Provide the (X, Y) coordinate of the cell's center where the given text is located.  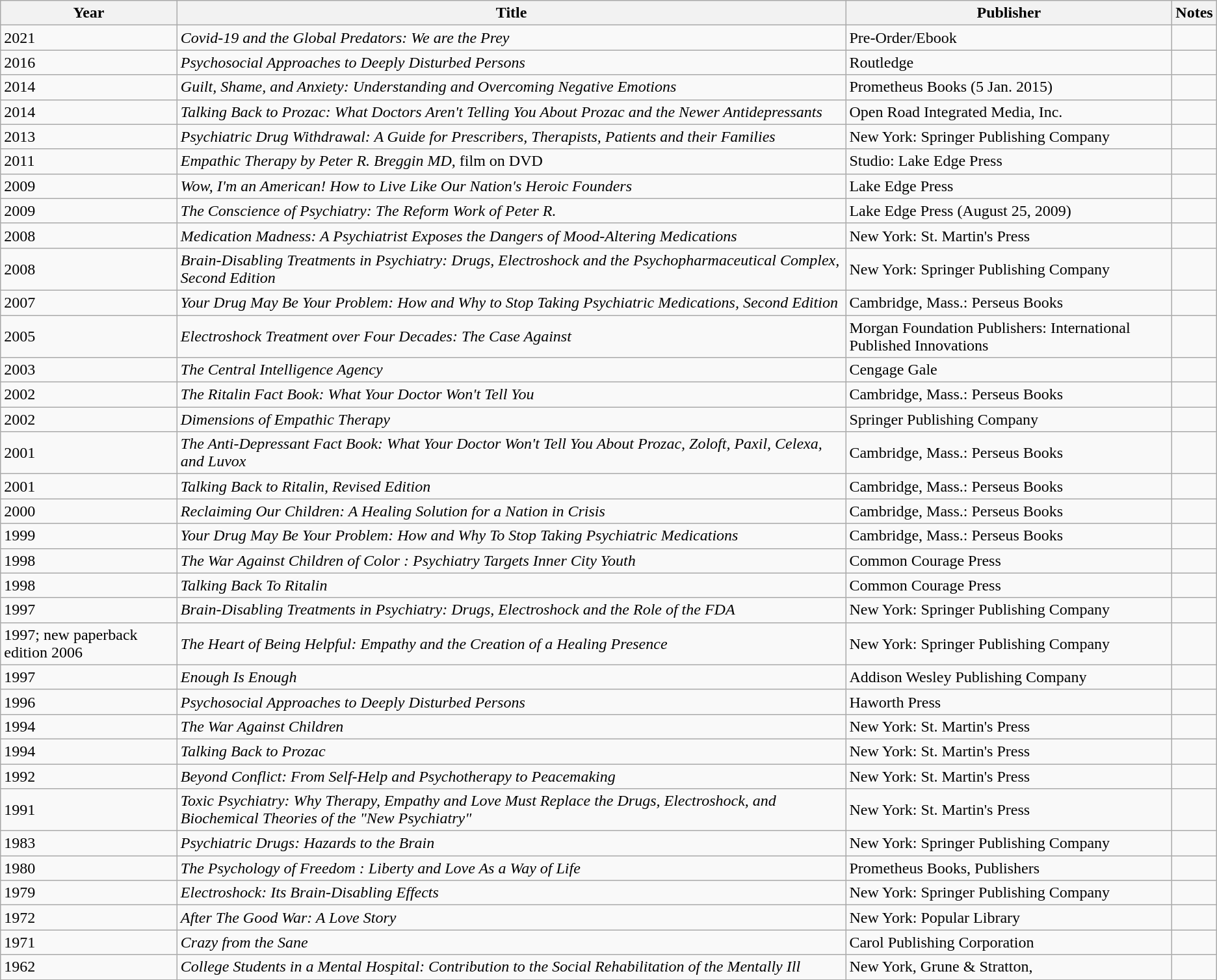
1972 (89, 918)
Dimensions of Empathic Therapy (511, 419)
Talking Back to Prozac (511, 751)
Wow, I'm an American! How to Live Like Our Nation's Heroic Founders (511, 186)
Electroshock Treatment over Four Decades: The Case Against (511, 336)
Prometheus Books, Publishers (1009, 868)
Toxic Psychiatry: Why Therapy, Empathy and Love Must Replace the Drugs, Electroshock, and Biochemical Theories of the "New Psychiatry" (511, 810)
Brain-Disabling Treatments in Psychiatry: Drugs, Electroshock and the Role of the FDA (511, 610)
1983 (89, 843)
Covid-19 and the Global Predators: We are the Prey (511, 38)
Addison Wesley Publishing Company (1009, 677)
2016 (89, 62)
Title (511, 13)
Electroshock: Its Brain-Disabling Effects (511, 893)
1962 (89, 967)
Cengage Gale (1009, 370)
Routledge (1009, 62)
1997; new paperback edition 2006 (89, 644)
Brain-Disabling Treatments in Psychiatry: Drugs, Electroshock and the Psychopharmaceutical Complex, Second Edition (511, 269)
College Students in a Mental Hospital: Contribution to the Social Rehabilitation of the Mentally Ill (511, 967)
Lake Edge Press (1009, 186)
The Ritalin Fact Book: What Your Doctor Won't Tell You (511, 395)
2005 (89, 336)
The Central Intelligence Agency (511, 370)
The Psychology of Freedom : Liberty and Love As a Way of Life (511, 868)
Enough Is Enough (511, 677)
Psychiatric Drug Withdrawal: A Guide for Prescribers, Therapists, Patients and their Families (511, 137)
Springer Publishing Company (1009, 419)
The Anti-Depressant Fact Book: What Your Doctor Won't Tell You About Prozac, Zoloft, Paxil, Celexa, and Luvox (511, 453)
Psychiatric Drugs: Hazards to the Brain (511, 843)
Your Drug May Be Your Problem: How and Why to Stop Taking Psychiatric Medications, Second Edition (511, 302)
The War Against Children (511, 726)
2000 (89, 511)
Publisher (1009, 13)
1996 (89, 702)
The Conscience of Psychiatry: The Reform Work of Peter R. (511, 211)
Your Drug May Be Your Problem: How and Why To Stop Taking Psychiatric Medications (511, 536)
After The Good War: A Love Story (511, 918)
Haworth Press (1009, 702)
Beyond Conflict: From Self-Help and Psychotherapy to Peacemaking (511, 776)
New York: Popular Library (1009, 918)
Talking Back to Ritalin, Revised Edition (511, 486)
Medication Madness: A Psychiatrist Exposes the Dangers of Mood-Altering Medications (511, 235)
1999 (89, 536)
Studio: Lake Edge Press (1009, 161)
The War Against Children of Color : Psychiatry Targets Inner City Youth (511, 561)
Talking Back To Ritalin (511, 585)
1992 (89, 776)
1979 (89, 893)
2021 (89, 38)
1991 (89, 810)
2007 (89, 302)
New York, Grune & Stratton, (1009, 967)
Notes (1194, 13)
2011 (89, 161)
Open Road Integrated Media, Inc. (1009, 112)
Year (89, 13)
Empathic Therapy by Peter R. Breggin MD, film on DVD (511, 161)
1971 (89, 942)
Carol Publishing Corporation (1009, 942)
Prometheus Books (5 Jan. 2015) (1009, 87)
Talking Back to Prozac: What Doctors Aren't Telling You About Prozac and the Newer Antidepressants (511, 112)
Lake Edge Press (August 25, 2009) (1009, 211)
The Heart of Being Helpful: Empathy and the Creation of a Healing Presence (511, 644)
Pre-Order/Ebook (1009, 38)
Morgan Foundation Publishers: International Published Innovations (1009, 336)
Crazy from the Sane (511, 942)
2013 (89, 137)
1980 (89, 868)
Reclaiming Our Children: A Healing Solution for a Nation in Crisis (511, 511)
Guilt, Shame, and Anxiety: Understanding and Overcoming Negative Emotions (511, 87)
2003 (89, 370)
